Capture the cell that displays the provided text and extract its (x, y) central coordinate. 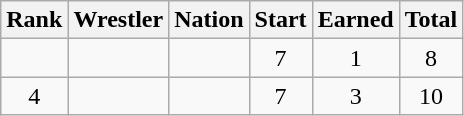
Nation (209, 20)
Rank (34, 20)
3 (356, 96)
4 (34, 96)
Start (280, 20)
Earned (356, 20)
Total (431, 20)
8 (431, 58)
10 (431, 96)
1 (356, 58)
Wrestler (118, 20)
